Extract the (X, Y) coordinate from the center of the cell holding the provided text.  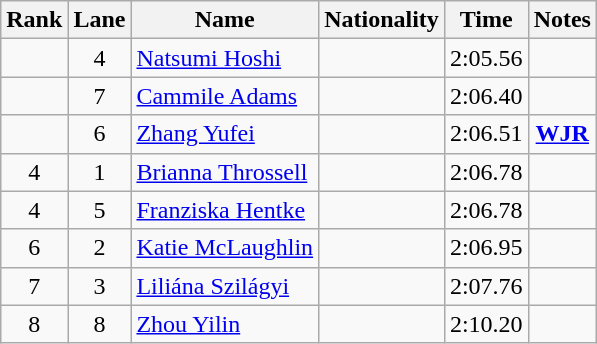
2:05.56 (486, 58)
5 (100, 210)
Lane (100, 20)
Natsumi Hoshi (225, 58)
2 (100, 248)
Katie McLaughlin (225, 248)
2:10.20 (486, 324)
Rank (34, 20)
Brianna Throssell (225, 172)
Zhang Yufei (225, 134)
WJR (562, 134)
1 (100, 172)
Notes (562, 20)
Nationality (382, 20)
2:06.40 (486, 96)
Zhou Yilin (225, 324)
Name (225, 20)
Time (486, 20)
Liliána Szilágyi (225, 286)
Franziska Hentke (225, 210)
Cammile Adams (225, 96)
3 (100, 286)
2:06.51 (486, 134)
2:07.76 (486, 286)
2:06.95 (486, 248)
